Scan for the cell matching the given text and deliver its [X, Y] coordinate at center. 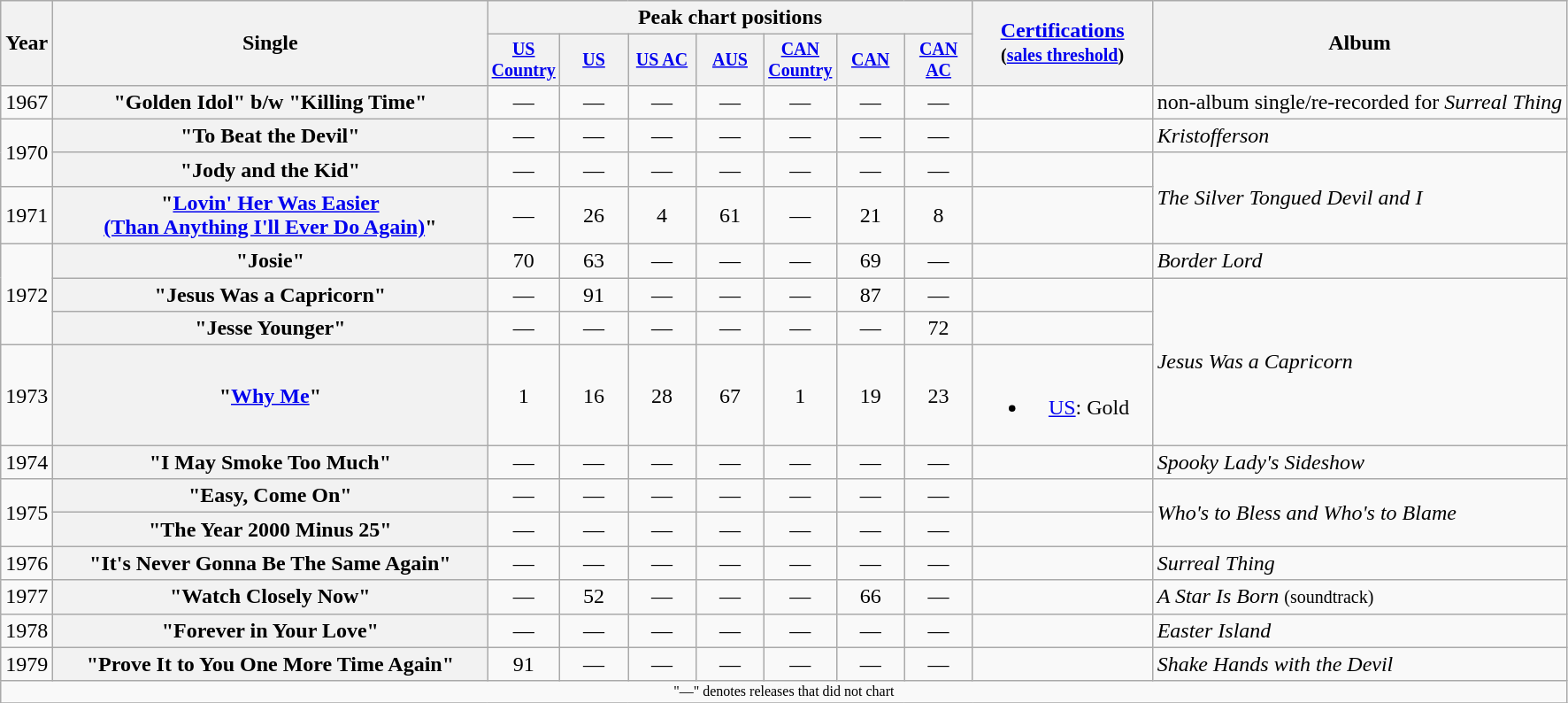
CAN Country [800, 60]
"To Beat the Devil" [271, 135]
"Josie" [271, 261]
Border Lord [1359, 261]
Year [27, 43]
52 [595, 597]
US [595, 60]
21 [871, 214]
US AC [662, 60]
1976 [27, 563]
"Golden Idol" b/w "Killing Time" [271, 102]
US: Gold [1062, 395]
1978 [27, 630]
"I May Smoke Too Much" [271, 462]
4 [662, 214]
Kristofferson [1359, 135]
70 [524, 261]
19 [871, 395]
non-album single/re-recorded for Surreal Thing [1359, 102]
"Why Me" [271, 395]
A Star Is Born (soundtrack) [1359, 597]
"Jody and the Kid" [271, 169]
1973 [27, 395]
AUS [729, 60]
The Silver Tongued Devil and I [1359, 198]
1970 [27, 152]
1979 [27, 664]
87 [871, 295]
67 [729, 395]
"Watch Closely Now" [271, 597]
"Jesus Was a Capricorn" [271, 295]
Peak chart positions [730, 18]
1967 [27, 102]
1975 [27, 513]
69 [871, 261]
CAN AC [938, 60]
Jesus Was a Capricorn [1359, 361]
"Easy, Come On" [271, 496]
26 [595, 214]
72 [938, 328]
"Jesse Younger" [271, 328]
23 [938, 395]
Certifications(sales threshold) [1062, 43]
"Prove It to You One More Time Again" [271, 664]
Single [271, 43]
8 [938, 214]
16 [595, 395]
1972 [27, 295]
US Country [524, 60]
Album [1359, 43]
63 [595, 261]
"—" denotes releases that did not chart [784, 691]
Shake Hands with the Devil [1359, 664]
Who's to Bless and Who's to Blame [1359, 513]
61 [729, 214]
"It's Never Gonna Be The Same Again" [271, 563]
"The Year 2000 Minus 25" [271, 529]
"Forever in Your Love" [271, 630]
Easter Island [1359, 630]
66 [871, 597]
28 [662, 395]
1971 [27, 214]
"Lovin' Her Was Easier(Than Anything I'll Ever Do Again)" [271, 214]
1977 [27, 597]
Surreal Thing [1359, 563]
CAN [871, 60]
Spooky Lady's Sideshow [1359, 462]
1974 [27, 462]
